Output the [X, Y] coordinate of the center of the cell containing the given text.  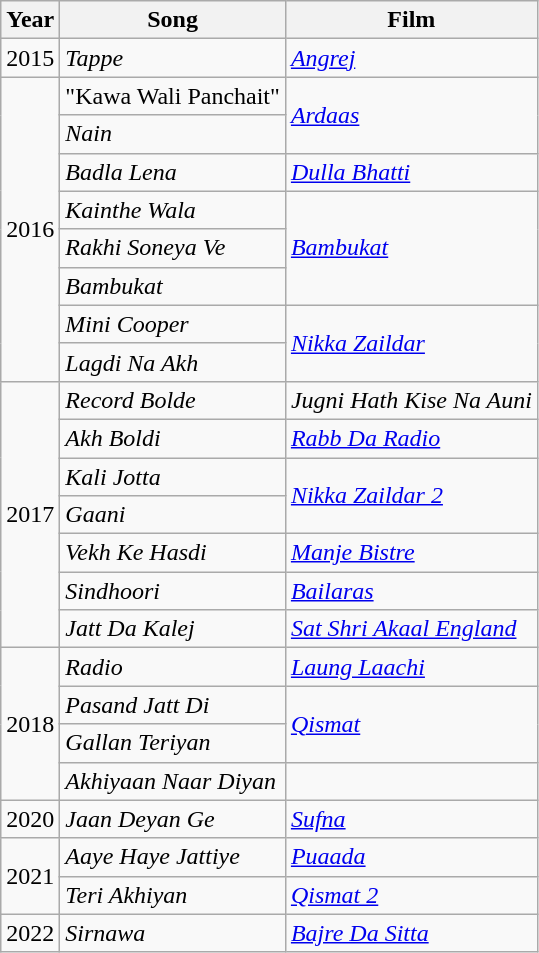
Akh Boldi [173, 438]
2015 [30, 58]
2016 [30, 229]
Jaan Deyan Ge [173, 819]
Jugni Hath Kise Na Auni [411, 400]
Nikka Zaildar 2 [411, 496]
Ardaas [411, 115]
Rakhi Soneya Ve [173, 248]
Bailaras [411, 591]
Film [411, 20]
Sufna [411, 819]
Song [173, 20]
"Kawa Wali Panchait" [173, 96]
Akhiyaan Naar Diyan [173, 781]
Gaani [173, 515]
Nain [173, 134]
Sat Shri Akaal England [411, 629]
Laung Laachi [411, 667]
2017 [30, 514]
Radio [173, 667]
Qismat [411, 724]
Lagdi Na Akh [173, 362]
2018 [30, 724]
Vekh Ke Hasdi [173, 553]
Kali Jotta [173, 477]
Sindhoori [173, 591]
Puaada [411, 857]
Badla Lena [173, 172]
Gallan Teriyan [173, 743]
Jatt Da Kalej [173, 629]
Angrej [411, 58]
Dulla Bhatti [411, 172]
Year [30, 20]
Kainthe Wala [173, 210]
Record Bolde [173, 400]
Mini Cooper [173, 324]
2021 [30, 876]
Sirnawa [173, 933]
Bajre Da Sitta [411, 933]
Pasand Jatt Di [173, 705]
Aaye Haye Jattiye [173, 857]
2020 [30, 819]
Qismat 2 [411, 895]
Nikka Zaildar [411, 343]
Tappe [173, 58]
Rabb Da Radio [411, 438]
2022 [30, 933]
Teri Akhiyan [173, 895]
Manje Bistre [411, 553]
